Return (X, Y) of the center of cell containing provided text 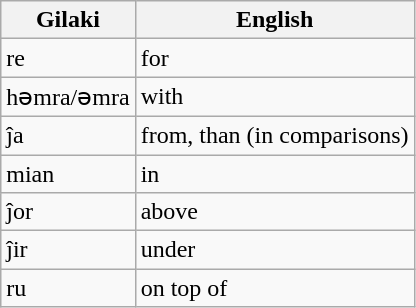
Gilaki (68, 20)
ĵor (68, 212)
mian (68, 173)
in (274, 173)
həmra/əmra (68, 97)
ru (68, 288)
on top of (274, 288)
English (274, 20)
from, than (in comparisons) (274, 135)
for (274, 58)
re (68, 58)
under (274, 250)
ĵir (68, 250)
ĵa (68, 135)
above (274, 212)
with (274, 97)
